Return the (X, Y) coordinate for the center point of the cell that contains the specified text.  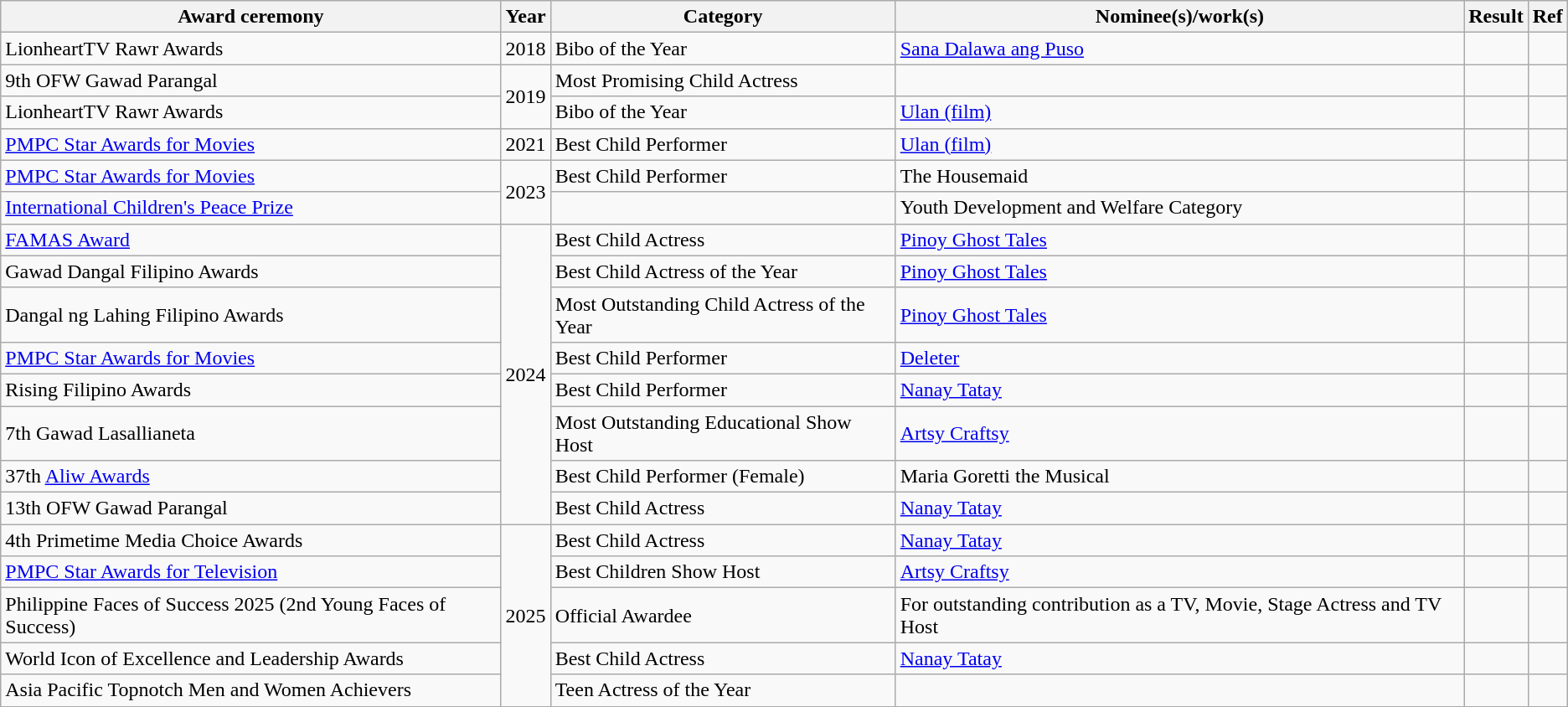
37th Aliw Awards (251, 477)
9th OFW Gawad Parangal (251, 80)
The Housemaid (1179, 176)
Year (526, 17)
Best Child Performer (Female) (723, 477)
Best Children Show Host (723, 572)
Teen Actress of the Year (723, 690)
PMPC Star Awards for Television (251, 572)
4th Primetime Media Choice Awards (251, 540)
13th OFW Gawad Parangal (251, 508)
Ref (1548, 17)
2021 (526, 144)
2025 (526, 615)
Dangal ng Lahing Filipino Awards (251, 315)
International Children's Peace Prize (251, 208)
Gawad Dangal Filipino Awards (251, 271)
Youth Development and Welfare Category (1179, 208)
Result (1496, 17)
Deleter (1179, 358)
Most Promising Child Actress (723, 80)
Philippine Faces of Success 2025 (2nd Young Faces of Success) (251, 615)
Sana Dalawa ang Puso (1179, 49)
2024 (526, 374)
7th Gawad Lasallianeta (251, 432)
Asia Pacific Topnotch Men and Women Achievers (251, 690)
Category (723, 17)
Rising Filipino Awards (251, 390)
For outstanding contribution as a TV, Movie, Stage Actress and TV Host (1179, 615)
2023 (526, 192)
World Icon of Excellence and Leadership Awards (251, 658)
2018 (526, 49)
2019 (526, 96)
Best Child Actress of the Year (723, 271)
Nominee(s)/work(s) (1179, 17)
Most Outstanding Child Actress of the Year (723, 315)
Most Outstanding Educational Show Host (723, 432)
Official Awardee (723, 615)
Award ceremony (251, 17)
Maria Goretti the Musical (1179, 477)
FAMAS Award (251, 240)
